Detect which cell encompasses the target text, then output its (x, y) center coordinate. 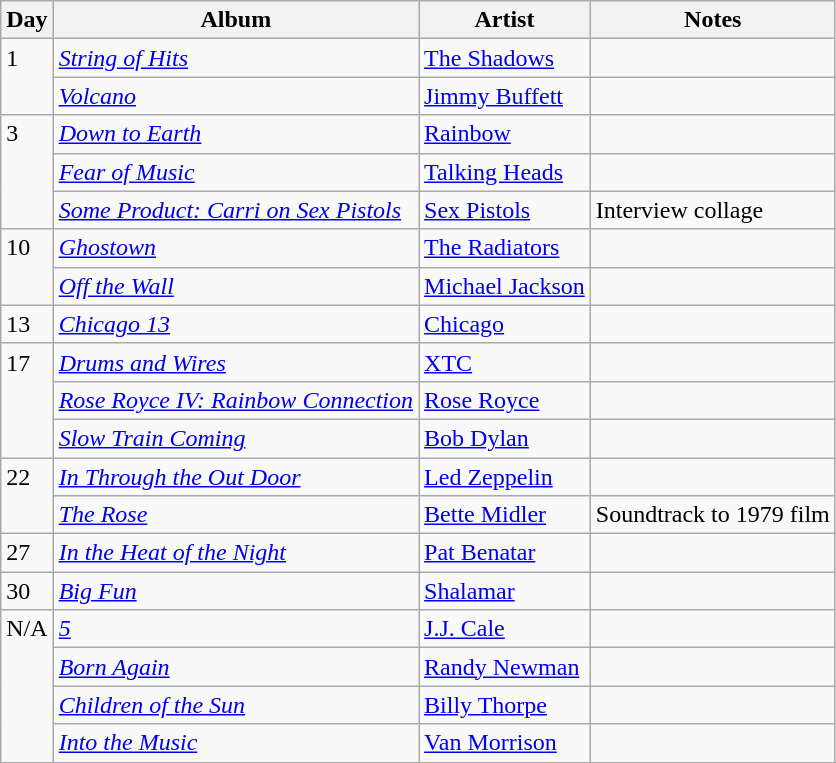
Born Again (236, 667)
30 (27, 591)
Rose Royce IV: Rainbow Connection (236, 400)
Fear of Music (236, 172)
3 (27, 172)
Soundtrack to 1979 film (712, 515)
17 (27, 400)
J.J. Cale (505, 629)
String of Hits (236, 58)
27 (27, 553)
Some Product: Carri on Sex Pistols (236, 210)
Rainbow (505, 134)
Sex Pistols (505, 210)
In the Heat of the Night (236, 553)
Interview collage (712, 210)
The Rose (236, 515)
Album (236, 20)
Chicago (505, 324)
In Through the Out Door (236, 477)
Off the Wall (236, 286)
Jimmy Buffett (505, 96)
Van Morrison (505, 743)
13 (27, 324)
Artist (505, 20)
Randy Newman (505, 667)
Slow Train Coming (236, 438)
Led Zeppelin (505, 477)
Shalamar (505, 591)
XTC (505, 362)
1 (27, 77)
Talking Heads (505, 172)
10 (27, 267)
Children of the Sun (236, 705)
Down to Earth (236, 134)
Big Fun (236, 591)
Bette Midler (505, 515)
The Radiators (505, 248)
Michael Jackson (505, 286)
Volcano (236, 96)
Rose Royce (505, 400)
Pat Benatar (505, 553)
The Shadows (505, 58)
22 (27, 496)
Chicago 13 (236, 324)
Day (27, 20)
Drums and Wires (236, 362)
5 (236, 629)
Billy Thorpe (505, 705)
Bob Dylan (505, 438)
Ghostown (236, 248)
Into the Music (236, 743)
N/A (27, 686)
Notes (712, 20)
